Pinpoint the cell where the given text exists, returning its [x, y] midpoint coordinate. 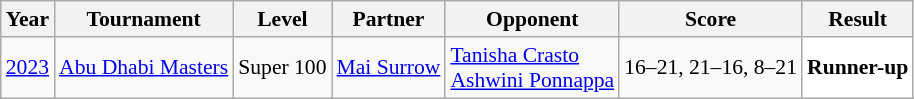
Score [710, 19]
16–21, 21–16, 8–21 [710, 68]
Mai Surrow [389, 68]
Abu Dhabi Masters [144, 68]
Super 100 [282, 68]
Opponent [532, 19]
Tanisha Crasto Ashwini Ponnappa [532, 68]
2023 [28, 68]
Level [282, 19]
Year [28, 19]
Result [858, 19]
Partner [389, 19]
Tournament [144, 19]
Runner-up [858, 68]
